Scan for the cell matching the given text and deliver its [X, Y] coordinate at center. 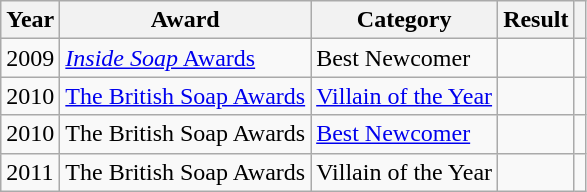
Inside Soap Awards [186, 58]
Category [404, 20]
Result [536, 20]
Year [30, 20]
Award [186, 20]
2009 [30, 58]
2011 [30, 172]
